For the text-containing cell, return its midpoint in (X, Y) coordinate format. 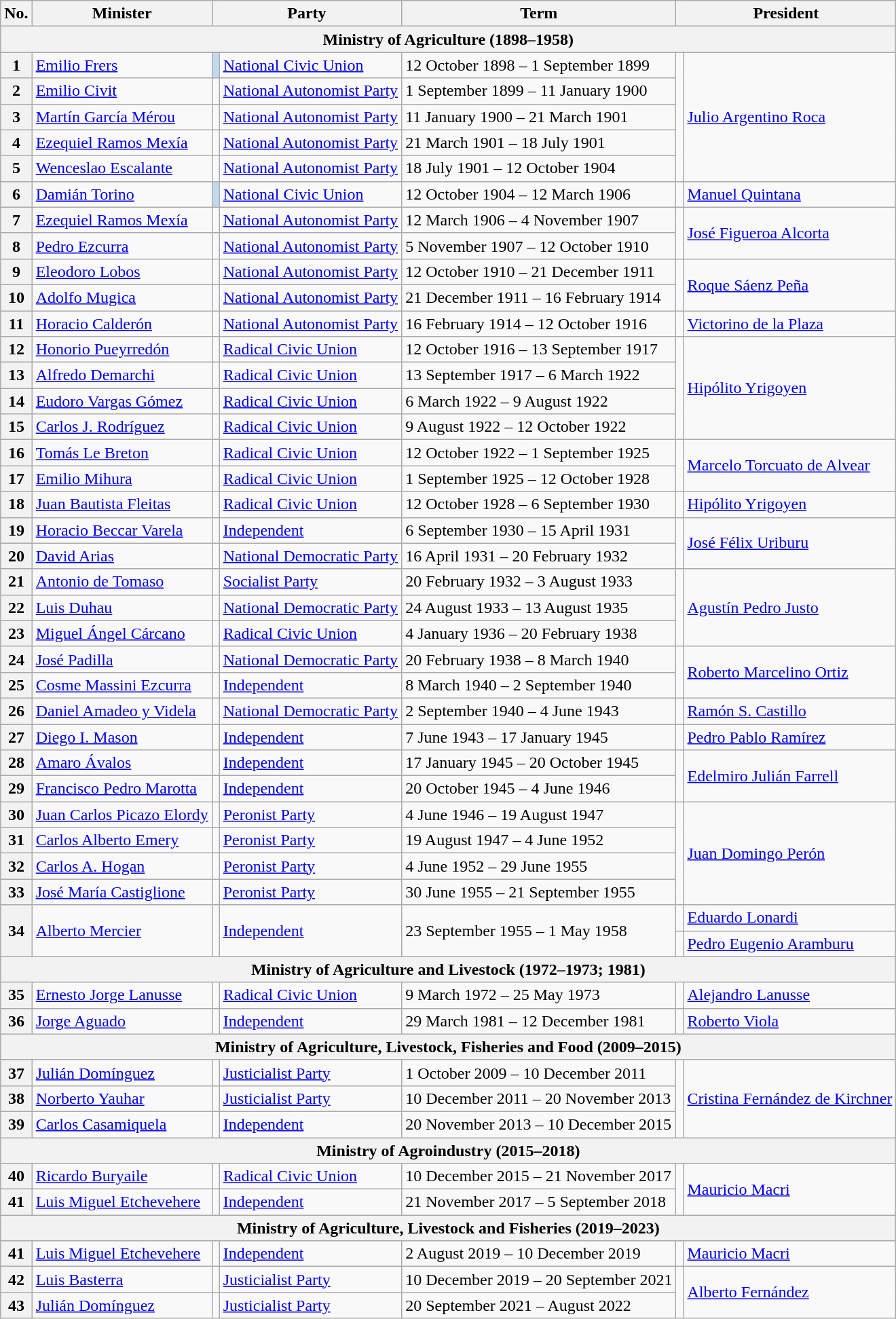
Wenceslao Escalante (122, 168)
Party (307, 14)
24 August 1933 – 13 August 1935 (539, 608)
4 June 1952 – 29 June 1955 (539, 866)
29 (16, 789)
Socialist Party (310, 582)
5 November 1907 – 12 October 1910 (539, 246)
Pedro Pablo Ramírez (790, 737)
Manuel Quintana (790, 194)
17 (16, 479)
1 October 2009 – 10 December 2011 (539, 1073)
19 (16, 530)
9 March 1972 – 25 May 1973 (539, 995)
José Padilla (122, 659)
Norberto Yauhar (122, 1098)
37 (16, 1073)
1 September 1925 – 12 October 1928 (539, 479)
Eduardo Lonardi (790, 918)
42 (16, 1280)
Julio Argentino Roca (790, 117)
No. (16, 14)
Roberto Marcelino Ortiz (790, 672)
Alejandro Lanusse (790, 995)
9 August 1922 – 12 October 1922 (539, 427)
Emilio Mihura (122, 479)
13 September 1917 – 6 March 1922 (539, 375)
23 (16, 633)
6 March 1922 – 9 August 1922 (539, 401)
16 (16, 453)
Victorino de la Plaza (790, 324)
4 January 1936 – 20 February 1938 (539, 633)
6 (16, 194)
18 July 1901 – 12 October 1904 (539, 168)
Carlos Casamiquela (122, 1124)
1 (16, 65)
12 March 1906 – 4 November 1907 (539, 220)
12 October 1904 – 12 March 1906 (539, 194)
Ministry of Agriculture, Livestock, Fisheries and Food (2009–2015) (448, 1047)
21 December 1911 – 16 February 1914 (539, 297)
28 (16, 763)
Carlos J. Rodríguez (122, 427)
Eleodoro Lobos (122, 272)
Alfredo Demarchi (122, 375)
Alberto Mercier (122, 931)
2 August 2019 – 10 December 2019 (539, 1254)
10 (16, 297)
8 (16, 246)
10 December 2015 – 21 November 2017 (539, 1176)
19 August 1947 – 4 June 1952 (539, 840)
13 (16, 375)
3 (16, 117)
Carlos A. Hogan (122, 866)
Francisco Pedro Marotta (122, 789)
Ministry of Agroindustry (2015–2018) (448, 1151)
8 March 1940 – 2 September 1940 (539, 685)
30 June 1955 – 21 September 1955 (539, 892)
10 December 2011 – 20 November 2013 (539, 1098)
36 (16, 1021)
14 (16, 401)
20 February 1932 – 3 August 1933 (539, 582)
17 January 1945 – 20 October 1945 (539, 763)
31 (16, 840)
1 September 1899 – 11 January 1900 (539, 91)
Roque Sáenz Peña (790, 284)
23 September 1955 – 1 May 1958 (539, 931)
9 (16, 272)
Cristina Fernández de Kirchner (790, 1098)
Marcelo Torcuato de Alvear (790, 466)
Ramón S. Castillo (790, 711)
29 March 1981 – 12 December 1981 (539, 1021)
Daniel Amadeo y Videla (122, 711)
7 (16, 220)
12 October 1922 – 1 September 1925 (539, 453)
Term (539, 14)
José Félix Uriburu (790, 543)
Emilio Civit (122, 91)
Cosme Massini Ezcurra (122, 685)
Carlos Alberto Emery (122, 840)
22 (16, 608)
40 (16, 1176)
12 (16, 350)
José Figueroa Alcorta (790, 233)
11 (16, 324)
6 September 1930 – 15 April 1931 (539, 530)
20 September 2021 – August 2022 (539, 1305)
24 (16, 659)
Eudoro Vargas Gómez (122, 401)
35 (16, 995)
15 (16, 427)
Minister (122, 14)
Amaro Ávalos (122, 763)
34 (16, 931)
Miguel Ángel Cárcano (122, 633)
Damián Torino (122, 194)
25 (16, 685)
Luis Basterra (122, 1280)
Edelmiro Julián Farrell (790, 776)
39 (16, 1124)
Horacio Beccar Varela (122, 530)
21 (16, 582)
Juan Carlos Picazo Elordy (122, 815)
12 October 1898 – 1 September 1899 (539, 65)
Luis Duhau (122, 608)
33 (16, 892)
2 September 1940 – 4 June 1943 (539, 711)
Juan Domingo Perón (790, 853)
Adolfo Mugica (122, 297)
43 (16, 1305)
21 March 1901 – 18 July 1901 (539, 143)
20 November 2013 – 10 December 2015 (539, 1124)
20 February 1938 – 8 March 1940 (539, 659)
Tomás Le Breton (122, 453)
7 June 1943 – 17 January 1945 (539, 737)
18 (16, 504)
Pedro Eugenio Aramburu (790, 944)
Ministry of Agriculture and Livestock (1972–1973; 1981) (448, 969)
Roberto Viola (790, 1021)
Martín García Mérou (122, 117)
10 December 2019 – 20 September 2021 (539, 1280)
38 (16, 1098)
30 (16, 815)
Alberto Fernández (790, 1293)
Horacio Calderón (122, 324)
5 (16, 168)
David Arias (122, 556)
Ernesto Jorge Lanusse (122, 995)
20 October 1945 – 4 June 1946 (539, 789)
11 January 1900 – 21 March 1901 (539, 117)
Diego I. Mason (122, 737)
José María Castiglione (122, 892)
26 (16, 711)
Jorge Aguado (122, 1021)
21 November 2017 – 5 September 2018 (539, 1202)
32 (16, 866)
16 February 1914 – 12 October 1916 (539, 324)
Ministry of Agriculture, Livestock and Fisheries (2019–2023) (448, 1228)
Agustín Pedro Justo (790, 608)
Ministry of Agriculture (1898–1958) (448, 39)
Honorio Pueyrredón (122, 350)
27 (16, 737)
Pedro Ezcurra (122, 246)
12 October 1910 – 21 December 1911 (539, 272)
Emilio Frers (122, 65)
2 (16, 91)
4 June 1946 – 19 August 1947 (539, 815)
20 (16, 556)
16 April 1931 – 20 February 1932 (539, 556)
Ricardo Buryaile (122, 1176)
Antonio de Tomaso (122, 582)
4 (16, 143)
12 October 1928 – 6 September 1930 (539, 504)
President (786, 14)
12 October 1916 – 13 September 1917 (539, 350)
Juan Bautista Fleitas (122, 504)
